Return [X, Y] of the center of cell containing provided text 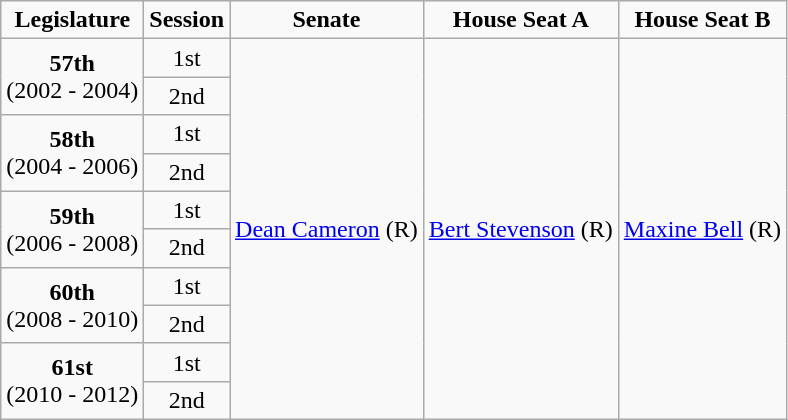
61st (2010 - 2012) [72, 381]
Legislature [72, 20]
House Seat B [702, 20]
Session [187, 20]
Bert Stevenson (R) [520, 230]
Maxine Bell (R) [702, 230]
60th (2008 - 2010) [72, 305]
59th (2006 - 2008) [72, 229]
Senate [327, 20]
58th (2004 - 2006) [72, 153]
House Seat A [520, 20]
Dean Cameron (R) [327, 230]
57th (2002 - 2004) [72, 77]
